Scan for the cell matching the given text and deliver its [X, Y] coordinate at center. 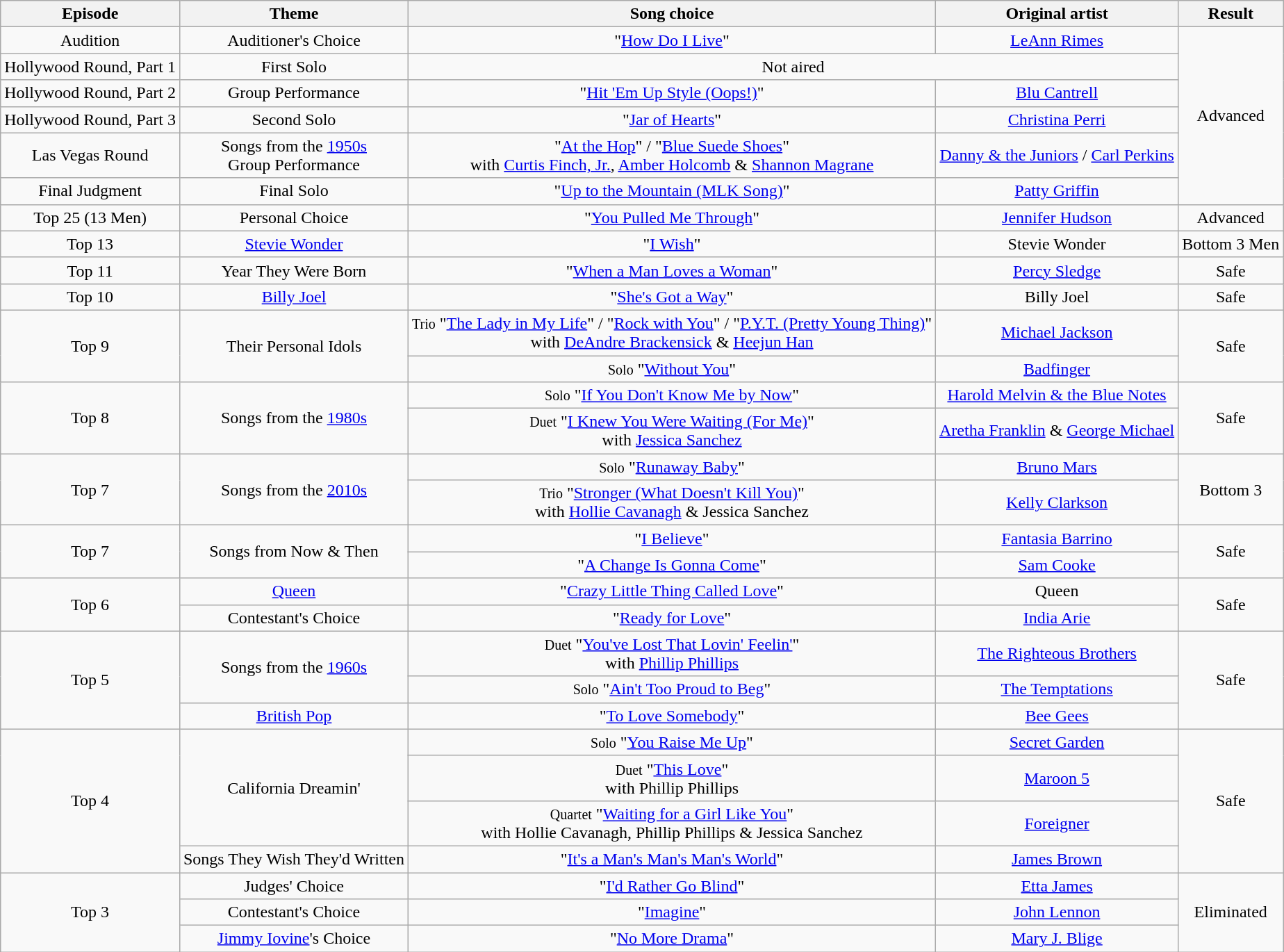
Result [1231, 14]
Judges' Choice [293, 886]
Final Judgment [90, 191]
First Solo [293, 67]
Theme [293, 14]
"Hit 'Em Up Style (Oops!)" [673, 93]
"You Pulled Me Through" [673, 218]
Etta James [1056, 886]
Top 13 [90, 244]
Michael Jackson [1056, 332]
Bee Gees [1056, 716]
"When a Man Loves a Woman" [673, 270]
Top 4 [90, 801]
Jennifer Hudson [1056, 218]
"Ready for Love" [673, 618]
Top 25 (13 Men) [90, 218]
Second Solo [293, 120]
"A Change Is Gonna Come" [673, 565]
Final Solo [293, 191]
Mary J. Blige [1056, 939]
"I Believe" [673, 539]
Solo "Runaway Baby" [673, 467]
"I Wish" [673, 244]
James Brown [1056, 859]
Trio "The Lady in My Life" / "Rock with You" / "P.Y.T. (Pretty Young Thing)" with DeAndre Brackensick & Heejun Han [673, 332]
"She's Got a Way" [673, 297]
Christina Perri [1056, 120]
Aretha Franklin & George Michael [1056, 431]
Bruno Mars [1056, 467]
Not aired [793, 67]
Songs from the 1950sGroup Performance [293, 156]
Solo "You Raise Me Up" [673, 742]
Top 3 [90, 912]
Top 6 [90, 605]
Songs from Now & Then [293, 552]
Song choice [673, 14]
Songs from the 2010s [293, 489]
Las Vegas Round [90, 156]
India Arie [1056, 618]
Top 9 [90, 346]
Foreigner [1056, 823]
Percy Sledge [1056, 270]
The Temptations [1056, 689]
California Dreamin' [293, 787]
Duet "I Knew You Were Waiting (For Me)" with Jessica Sanchez [673, 431]
Blu Cantrell [1056, 93]
Top 5 [90, 680]
The Righteous Brothers [1056, 653]
LeAnn Rimes [1056, 40]
Danny & the Juniors / Carl Perkins [1056, 156]
Bottom 3 [1231, 489]
Badfinger [1056, 369]
"Up to the Mountain (MLK Song)" [673, 191]
Hollywood Round, Part 2 [90, 93]
Original artist [1056, 14]
"No More Drama" [673, 939]
Kelly Clarkson [1056, 503]
Solo "If You Don't Know Me by Now" [673, 395]
Quartet "Waiting for a Girl Like You"with Hollie Cavanagh, Phillip Phillips & Jessica Sanchez [673, 823]
Jimmy Iovine's Choice [293, 939]
Fantasia Barrino [1056, 539]
Year They Were Born [293, 270]
"Imagine" [673, 912]
"Jar of Hearts" [673, 120]
Songs They Wish They'd Written [293, 859]
Solo "Without You" [673, 369]
Hollywood Round, Part 1 [90, 67]
Top 11 [90, 270]
Duet "You've Lost That Lovin' Feelin'"with Phillip Phillips [673, 653]
British Pop [293, 716]
"To Love Somebody" [673, 716]
Auditioner's Choice [293, 40]
Maroon 5 [1056, 778]
Bottom 3 Men [1231, 244]
Group Performance [293, 93]
Episode [90, 14]
"It's a Man's Man's Man's World" [673, 859]
"At the Hop" / "Blue Suede Shoes"with Curtis Finch, Jr., Amber Holcomb & Shannon Magrane [673, 156]
Their Personal Idols [293, 346]
John Lennon [1056, 912]
Personal Choice [293, 218]
Top 10 [90, 297]
"Crazy Little Thing Called Love" [673, 591]
Songs from the 1980s [293, 418]
Patty Griffin [1056, 191]
"How Do I Live" [673, 40]
"I'd Rather Go Blind" [673, 886]
Harold Melvin & the Blue Notes [1056, 395]
Trio "Stronger (What Doesn't Kill You)" with Hollie Cavanagh & Jessica Sanchez [673, 503]
Solo "Ain't Too Proud to Beg" [673, 689]
Top 8 [90, 418]
Eliminated [1231, 912]
Hollywood Round, Part 3 [90, 120]
Secret Garden [1056, 742]
Songs from the 1960s [293, 667]
Duet "This Love"with Phillip Phillips [673, 778]
Sam Cooke [1056, 565]
Audition [90, 40]
